Return the (x, y) coordinate for the center point of the cell that contains the specified text.  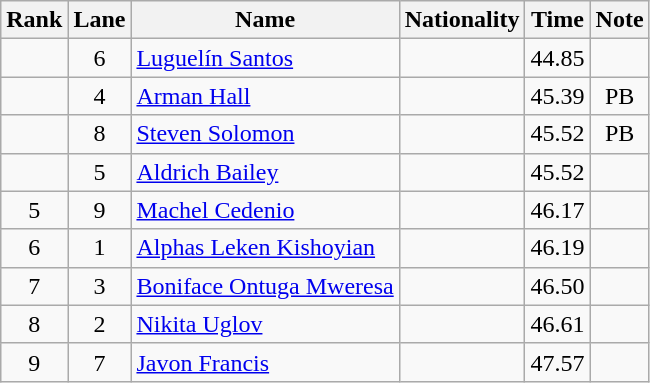
Rank (34, 20)
Arman Hall (265, 96)
Javon Francis (265, 362)
Alphas Leken Kishoyian (265, 248)
47.57 (558, 362)
45.39 (558, 96)
Machel Cedenio (265, 210)
Note (620, 20)
46.61 (558, 324)
46.19 (558, 248)
Time (558, 20)
46.50 (558, 286)
44.85 (558, 58)
3 (100, 286)
1 (100, 248)
Lane (100, 20)
46.17 (558, 210)
2 (100, 324)
4 (100, 96)
Steven Solomon (265, 134)
Boniface Ontuga Mweresa (265, 286)
Name (265, 20)
Aldrich Bailey (265, 172)
Nationality (462, 20)
Nikita Uglov (265, 324)
Luguelín Santos (265, 58)
